Extract the (X, Y) coordinate from the center of the cell holding the provided text.  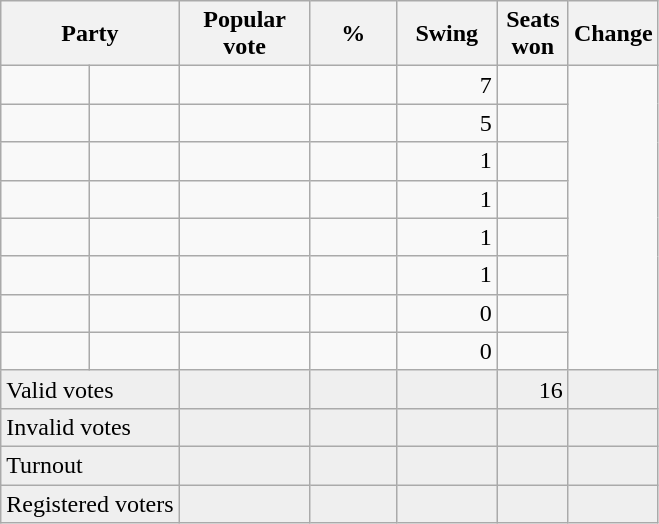
Seatswon (532, 34)
Valid votes (90, 389)
Change (613, 34)
7 (446, 85)
Invalid votes (90, 427)
Popular vote (244, 34)
Turnout (90, 465)
16 (532, 389)
Swing (446, 34)
Registered voters (90, 503)
Party (90, 34)
% (353, 34)
5 (446, 123)
